Output the [X, Y] coordinate of the center of the cell containing the given text.  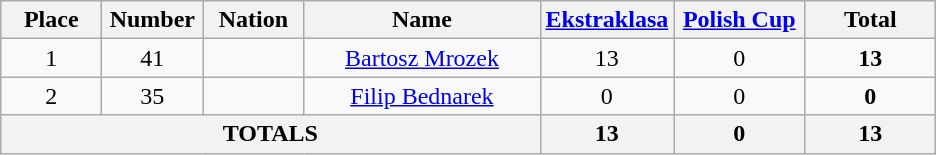
Polish Cup [740, 20]
Bartosz Mrozek [422, 58]
Nation [254, 20]
35 [152, 96]
TOTALS [270, 134]
Total [870, 20]
Ekstraklasa [607, 20]
2 [52, 96]
Place [52, 20]
Name [422, 20]
Filip Bednarek [422, 96]
1 [52, 58]
Number [152, 20]
41 [152, 58]
